Locate the cell with the specified text and output its (x, y) center coordinate. 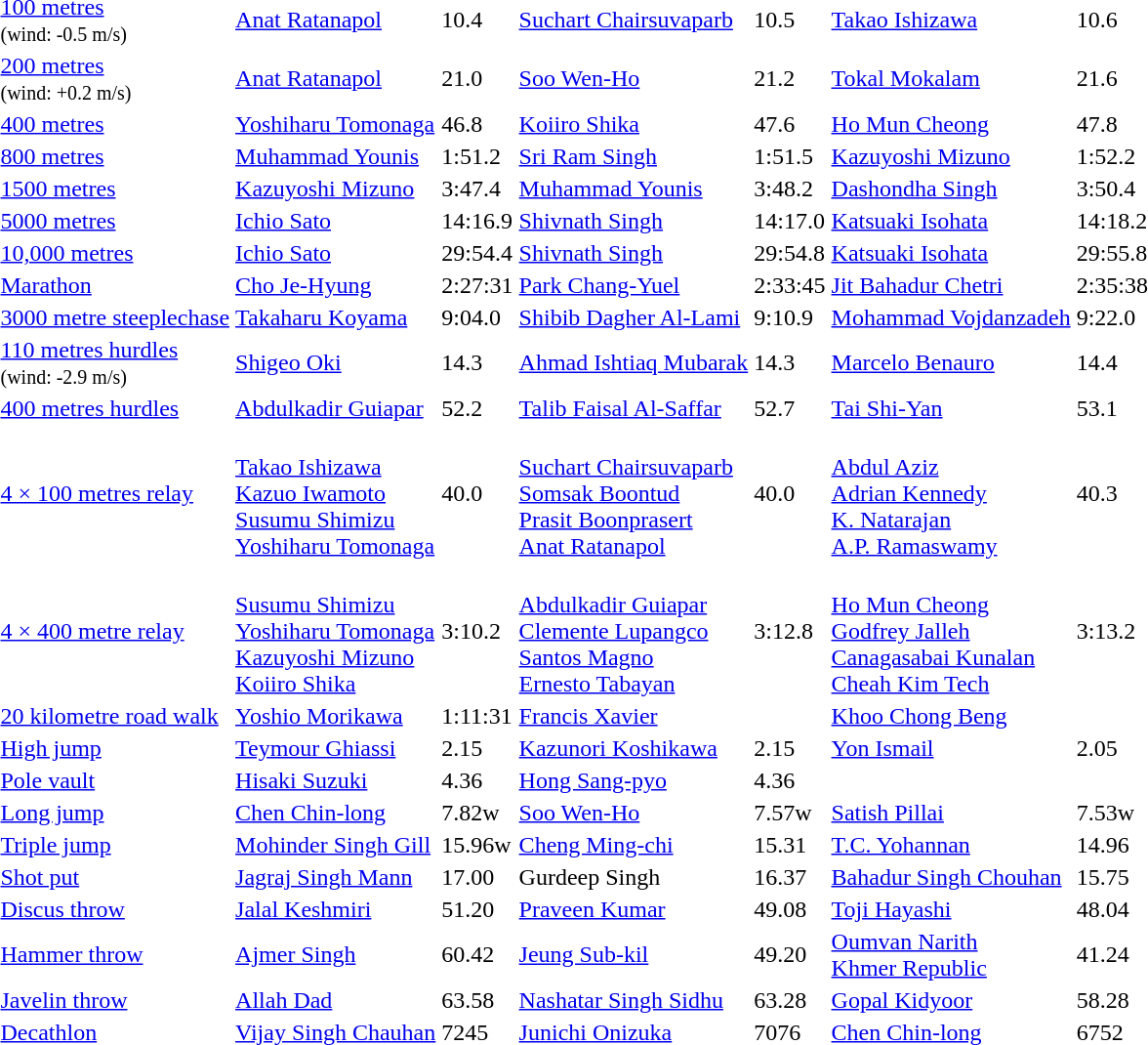
Francis Xavier (634, 716)
Takaharu Koyama (336, 317)
Tai Shi-Yan (951, 408)
9:04.0 (477, 317)
Sri Ram Singh (634, 156)
1:51.2 (477, 156)
29:54.8 (790, 253)
7.82w (477, 813)
Park Chang-Yuel (634, 285)
Kazunori Koshikawa (634, 748)
Bahadur Singh Chouhan (951, 877)
Anat Ratanapol (336, 78)
52.7 (790, 408)
21.2 (790, 78)
Toji Hayashi (951, 909)
Ajmer Singh (336, 955)
Shibib Dagher Al-Lami (634, 317)
Cheng Ming-chi (634, 845)
51.20 (477, 909)
Talib Faisal Al-Saffar (634, 408)
3:47.4 (477, 188)
Ho Mun Cheong (951, 124)
Yoshio Morikawa (336, 716)
Allah Dad (336, 1000)
Takao IshizawaKazuo IwamotoSusumu ShimizuYoshiharu Tomonaga (336, 493)
3:10.2 (477, 631)
60.42 (477, 955)
14:17.0 (790, 221)
Jalal Keshmiri (336, 909)
Hisaki Suzuki (336, 780)
52.2 (477, 408)
Yon Ismail (951, 748)
63.58 (477, 1000)
15.96w (477, 845)
Nashatar Singh Sidhu (634, 1000)
Abdulkadir Guiapar (336, 408)
1:51.5 (790, 156)
14:16.9 (477, 221)
Suchart ChairsuvaparbSomsak BoontudPrasit BoonprasertAnat Ratanapol (634, 493)
7.57w (790, 813)
Khoo Chong Beng (951, 716)
15.31 (790, 845)
Tokal Mokalam (951, 78)
21.0 (477, 78)
Dashondha Singh (951, 188)
Cho Je-Hyung (336, 285)
49.08 (790, 909)
Yoshiharu Tomonaga (336, 124)
Ho Mun CheongGodfrey JallehCanagasabai KunalanCheah Kim Tech (951, 631)
Ahmad Ishtiaq Mubarak (634, 363)
Abdulkadir GuiaparClemente LupangcoSantos MagnoErnesto Tabayan (634, 631)
2:33:45 (790, 285)
Gurdeep Singh (634, 877)
Teymour Ghiassi (336, 748)
Susumu ShimizuYoshiharu TomonagaKazuyoshi MizunoKoiiro Shika (336, 631)
46.8 (477, 124)
3:12.8 (790, 631)
17.00 (477, 877)
47.6 (790, 124)
16.37 (790, 877)
63.28 (790, 1000)
Shigeo Oki (336, 363)
Satish Pillai (951, 813)
Jit Bahadur Chetri (951, 285)
2:27:31 (477, 285)
Oumvan Narith Khmer Republic (951, 955)
Mohammad Vojdanzadeh (951, 317)
49.20 (790, 955)
Jagraj Singh Mann (336, 877)
Koiiro Shika (634, 124)
Praveen Kumar (634, 909)
Mohinder Singh Gill (336, 845)
Hong Sang-pyo (634, 780)
Chen Chin-long (336, 813)
Gopal Kidyoor (951, 1000)
Abdul AzizAdrian KennedyK. NatarajanA.P. Ramaswamy (951, 493)
3:48.2 (790, 188)
T.C. Yohannan (951, 845)
29:54.4 (477, 253)
9:10.9 (790, 317)
Marcelo Benauro (951, 363)
1:11:31 (477, 716)
Jeung Sub-kil (634, 955)
